Output the (X, Y) coordinate of the center of the cell containing the given text.  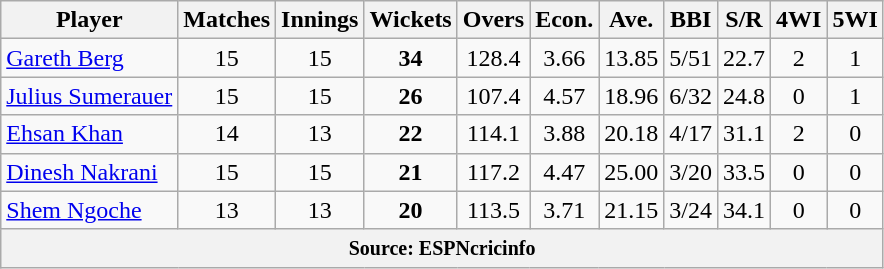
4WI (799, 20)
3.71 (564, 210)
Dinesh Nakrani (90, 172)
Player (90, 20)
31.1 (744, 134)
BBI (691, 20)
3/20 (691, 172)
Ehsan Khan (90, 134)
Matches (227, 20)
26 (410, 96)
4.57 (564, 96)
22.7 (744, 58)
Ave. (632, 20)
Overs (493, 20)
Wickets (410, 20)
S/R (744, 20)
5WI (855, 20)
Shem Ngoche (90, 210)
113.5 (493, 210)
20.18 (632, 134)
13.85 (632, 58)
4/17 (691, 134)
14 (227, 134)
117.2 (493, 172)
18.96 (632, 96)
34 (410, 58)
20 (410, 210)
3.88 (564, 134)
6/32 (691, 96)
24.8 (744, 96)
Econ. (564, 20)
22 (410, 134)
3/24 (691, 210)
4.47 (564, 172)
5/51 (691, 58)
114.1 (493, 134)
107.4 (493, 96)
128.4 (493, 58)
Source: ESPNcricinfo (442, 248)
Innings (320, 20)
25.00 (632, 172)
3.66 (564, 58)
34.1 (744, 210)
Gareth Berg (90, 58)
21 (410, 172)
33.5 (744, 172)
Julius Sumerauer (90, 96)
21.15 (632, 210)
